Extract the [x, y] coordinate from the center of the cell holding the provided text.  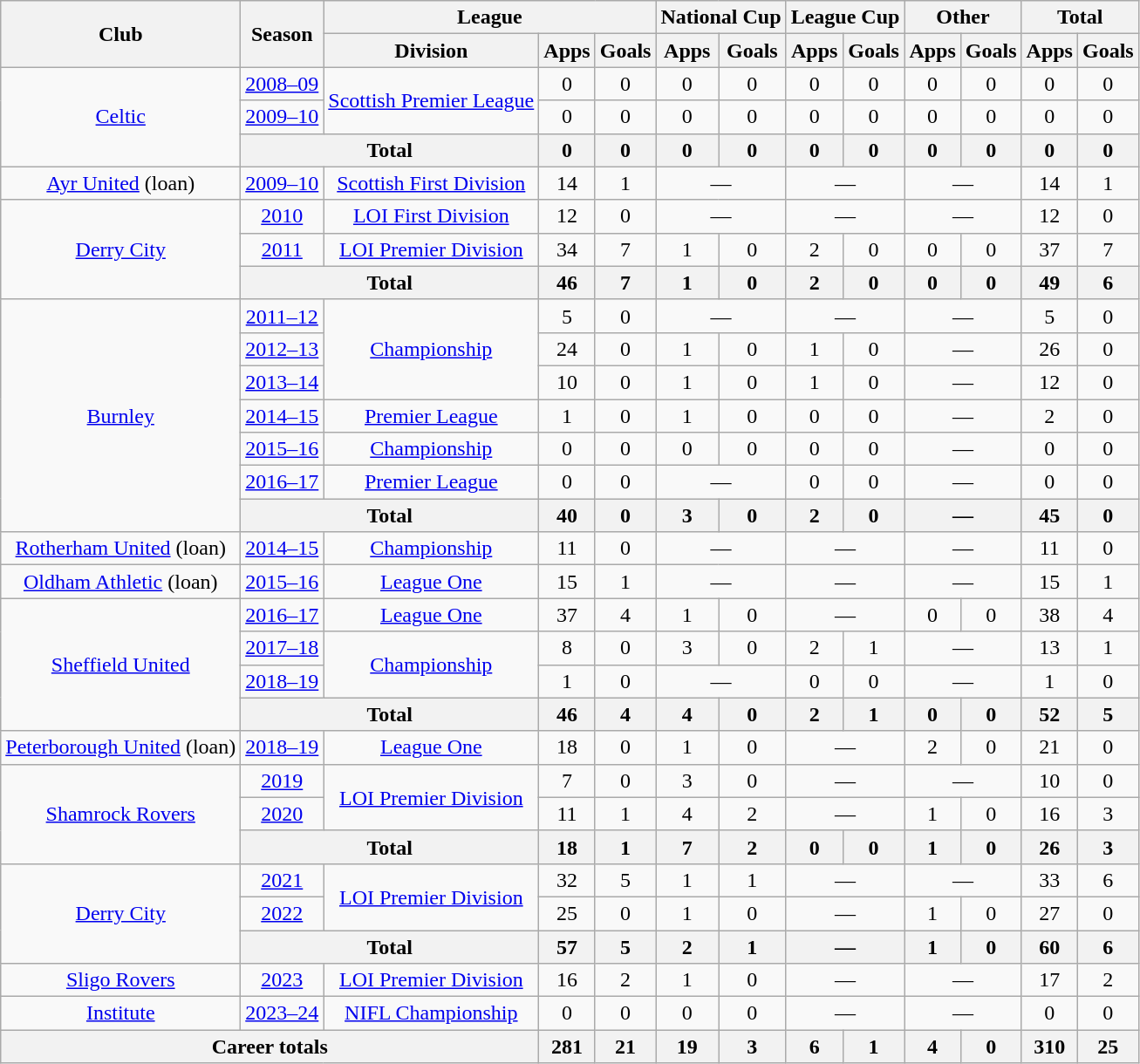
NIFL Championship [431, 1013]
2020 [283, 814]
2017–18 [283, 648]
2010 [283, 216]
33 [1049, 880]
310 [1049, 1047]
49 [1049, 283]
Division [431, 51]
Scottish Premier League [431, 100]
2008–09 [283, 84]
45 [1049, 515]
281 [567, 1047]
League Cup [845, 17]
Club [120, 34]
Celtic [120, 117]
2011 [283, 249]
2023 [283, 980]
2013–14 [283, 382]
2012–13 [283, 349]
Career totals [270, 1047]
13 [1049, 648]
57 [567, 946]
Sheffield United [120, 665]
52 [1049, 714]
National Cup [720, 17]
17 [1049, 980]
Sligo Rovers [120, 980]
Shamrock Rovers [120, 814]
LOI First Division [431, 216]
19 [687, 1047]
Scottish First Division [431, 183]
24 [567, 349]
32 [567, 880]
Ayr United (loan) [120, 183]
Oldham Athletic (loan) [120, 582]
2011–12 [283, 316]
Other [963, 17]
2021 [283, 880]
League [490, 17]
2023–24 [283, 1013]
34 [567, 249]
60 [1049, 946]
Institute [120, 1013]
27 [1049, 913]
Peterborough United (loan) [120, 747]
8 [567, 648]
Rotherham United (loan) [120, 549]
40 [567, 515]
Season [283, 34]
2019 [283, 781]
Burnley [120, 415]
38 [1049, 615]
2022 [283, 913]
